Capture the cell that displays the provided text and extract its (x, y) central coordinate. 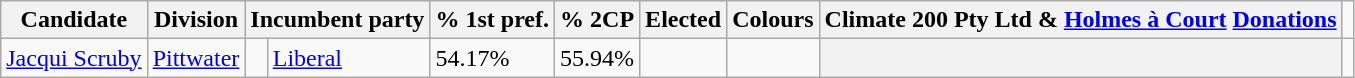
Candidate (74, 20)
Incumbent party (338, 20)
Colours (773, 20)
% 1st pref. (492, 20)
Jacqui Scruby (74, 58)
Pittwater (196, 58)
% 2CP (598, 20)
Division (196, 20)
Elected (684, 20)
55.94% (598, 58)
Liberal (348, 58)
Climate 200 Pty Ltd & Holmes à Court Donations (1080, 20)
54.17% (492, 58)
